Output the [x, y] coordinate of the center of the cell containing the given text.  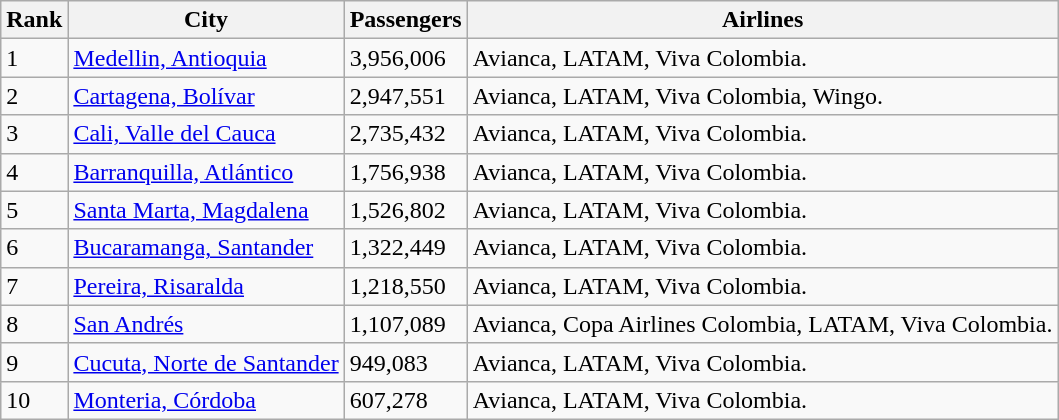
7 [34, 286]
2,735,432 [406, 134]
Barranquilla, Atlántico [206, 172]
2,947,551 [406, 96]
10 [34, 400]
Santa Marta, Magdalena [206, 210]
6 [34, 248]
1 [34, 58]
1,107,089 [406, 324]
607,278 [406, 400]
Avianca, LATAM, Viva Colombia, Wingo. [762, 96]
4 [34, 172]
San Andrés [206, 324]
3 [34, 134]
Pereira, Risaralda [206, 286]
Passengers [406, 20]
1,322,449 [406, 248]
1,526,802 [406, 210]
City [206, 20]
8 [34, 324]
1,218,550 [406, 286]
Cucuta, Norte de Santander [206, 362]
9 [34, 362]
Avianca, Copa Airlines Colombia, LATAM, Viva Colombia. [762, 324]
Rank [34, 20]
Medellin, Antioquia [206, 58]
Cartagena, Bolívar [206, 96]
949,083 [406, 362]
2 [34, 96]
Bucaramanga, Santander [206, 248]
5 [34, 210]
Airlines [762, 20]
Monteria, Córdoba [206, 400]
Cali, Valle del Cauca [206, 134]
1,756,938 [406, 172]
3,956,006 [406, 58]
